For the text-containing cell, return its midpoint in (x, y) coordinate format. 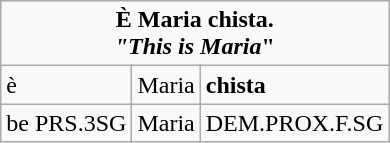
be PRS.3SG (66, 123)
È Maria chista."This is Maria" (195, 34)
DEM.PROX.F.SG (294, 123)
è (66, 85)
chista (294, 85)
